Locate the cell with the specified text and output its [x, y] center coordinate. 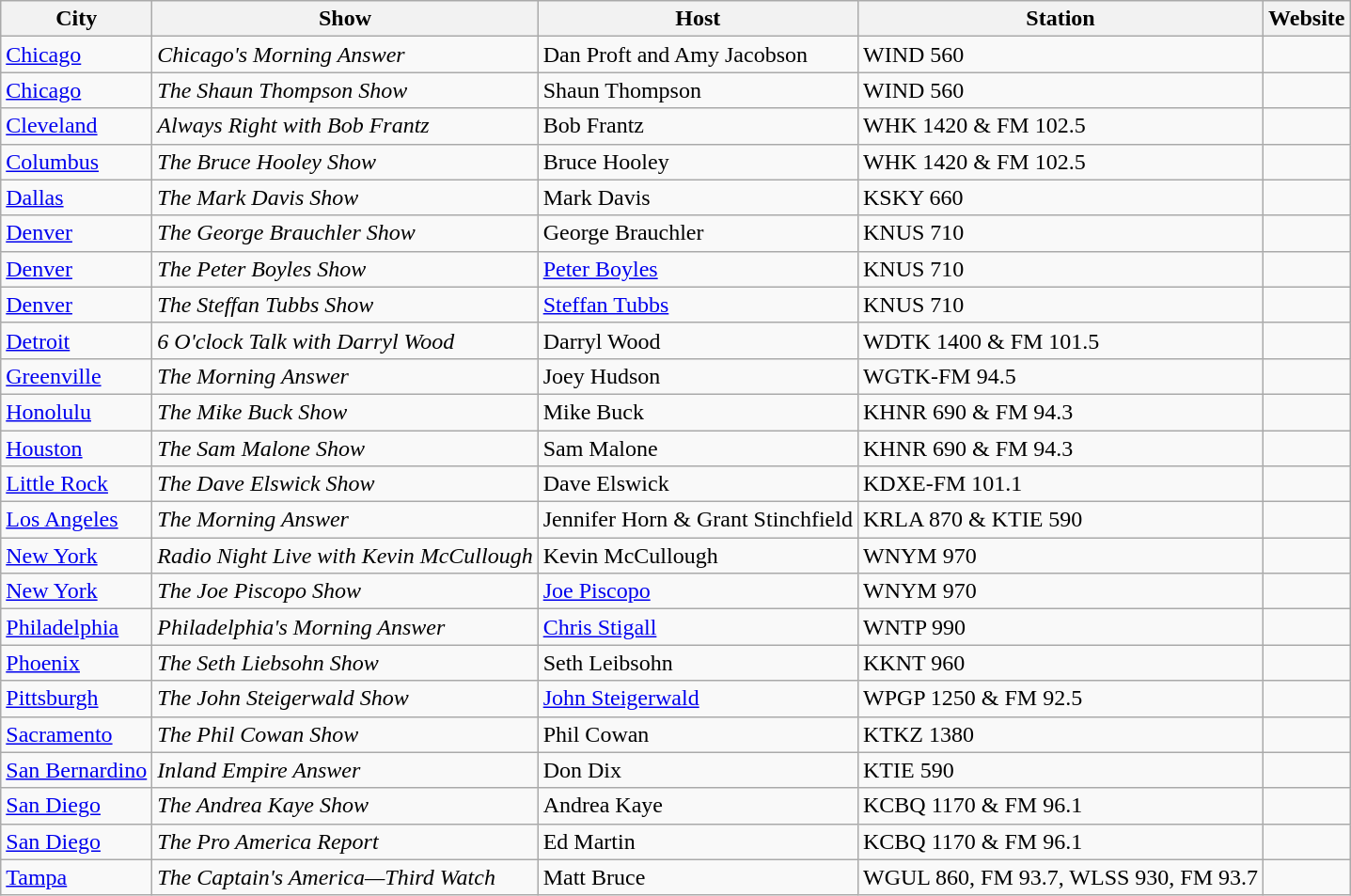
Station [1060, 19]
Joe Piscopo [698, 591]
KRLA 870 & KTIE 590 [1060, 520]
Greenville [77, 376]
Honolulu [77, 412]
Sacramento [77, 734]
Houston [77, 448]
Dan Proft and Amy Jacobson [698, 55]
WGUL 860, FM 93.7, WLSS 930, FM 93.7 [1060, 877]
City [77, 19]
Phil Cowan [698, 734]
Steffan Tubbs [698, 305]
WGTK-FM 94.5 [1060, 376]
Cleveland [77, 126]
Ed Martin [698, 841]
Bruce Hooley [698, 162]
Always Right with Bob Frantz [345, 126]
KDXE-FM 101.1 [1060, 484]
Mike Buck [698, 412]
Pittsburgh [77, 699]
Detroit [77, 340]
Columbus [77, 162]
The Steffan Tubbs Show [345, 305]
The George Brauchler Show [345, 233]
The Joe Piscopo Show [345, 591]
The John Steigerwald Show [345, 699]
Show [345, 19]
Philadelphia's Morning Answer [345, 627]
Chris Stigall [698, 627]
WPGP 1250 & FM 92.5 [1060, 699]
Mark Davis [698, 197]
The Peter Boyles Show [345, 269]
John Steigerwald [698, 699]
The Captain's America—Third Watch [345, 877]
The Dave Elswick Show [345, 484]
Los Angeles [77, 520]
Dallas [77, 197]
Kevin McCullough [698, 556]
Joey Hudson [698, 376]
Jennifer Horn & Grant Stinchfield [698, 520]
Philadelphia [77, 627]
The Mike Buck Show [345, 412]
The Shaun Thompson Show [345, 90]
KKNT 960 [1060, 663]
KSKY 660 [1060, 197]
San Bernardino [77, 770]
The Andrea Kaye Show [345, 806]
Dave Elswick [698, 484]
Peter Boyles [698, 269]
Shaun Thompson [698, 90]
Seth Leibsohn [698, 663]
The Sam Malone Show [345, 448]
Chicago's Morning Answer [345, 55]
Little Rock [77, 484]
Tampa [77, 877]
Radio Night Live with Kevin McCullough [345, 556]
KTKZ 1380 [1060, 734]
The Phil Cowan Show [345, 734]
Don Dix [698, 770]
Website [1307, 19]
George Brauchler [698, 233]
Matt Bruce [698, 877]
WNTP 990 [1060, 627]
The Pro America Report [345, 841]
Bob Frantz [698, 126]
WDTK 1400 & FM 101.5 [1060, 340]
Sam Malone [698, 448]
The Mark Davis Show [345, 197]
KTIE 590 [1060, 770]
The Seth Liebsohn Show [345, 663]
6 O'clock Talk with Darryl Wood [345, 340]
Phoenix [77, 663]
The Bruce Hooley Show [345, 162]
Host [698, 19]
Andrea Kaye [698, 806]
Inland Empire Answer [345, 770]
Darryl Wood [698, 340]
